Find where the given text appears and provide that cell's center as (x, y) coordinate. 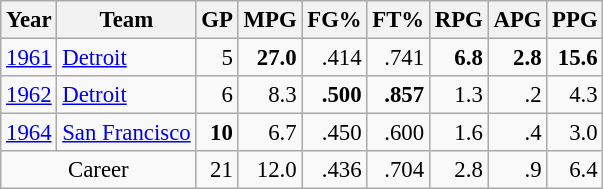
FG% (334, 20)
San Francisco (126, 133)
APG (518, 20)
.4 (518, 133)
RPG (458, 20)
Team (126, 20)
21 (217, 170)
.414 (334, 58)
PPG (575, 20)
.600 (398, 133)
GP (217, 20)
3.0 (575, 133)
.704 (398, 170)
6.7 (270, 133)
27.0 (270, 58)
.9 (518, 170)
4.3 (575, 95)
8.3 (270, 95)
.2 (518, 95)
6.4 (575, 170)
1.3 (458, 95)
1964 (29, 133)
.450 (334, 133)
12.0 (270, 170)
5 (217, 58)
Year (29, 20)
1961 (29, 58)
6.8 (458, 58)
.741 (398, 58)
.436 (334, 170)
10 (217, 133)
1.6 (458, 133)
1962 (29, 95)
.500 (334, 95)
6 (217, 95)
15.6 (575, 58)
.857 (398, 95)
MPG (270, 20)
FT% (398, 20)
Career (98, 170)
